Determine the [x, y] coordinate at the center of the cell enclosing the given text.  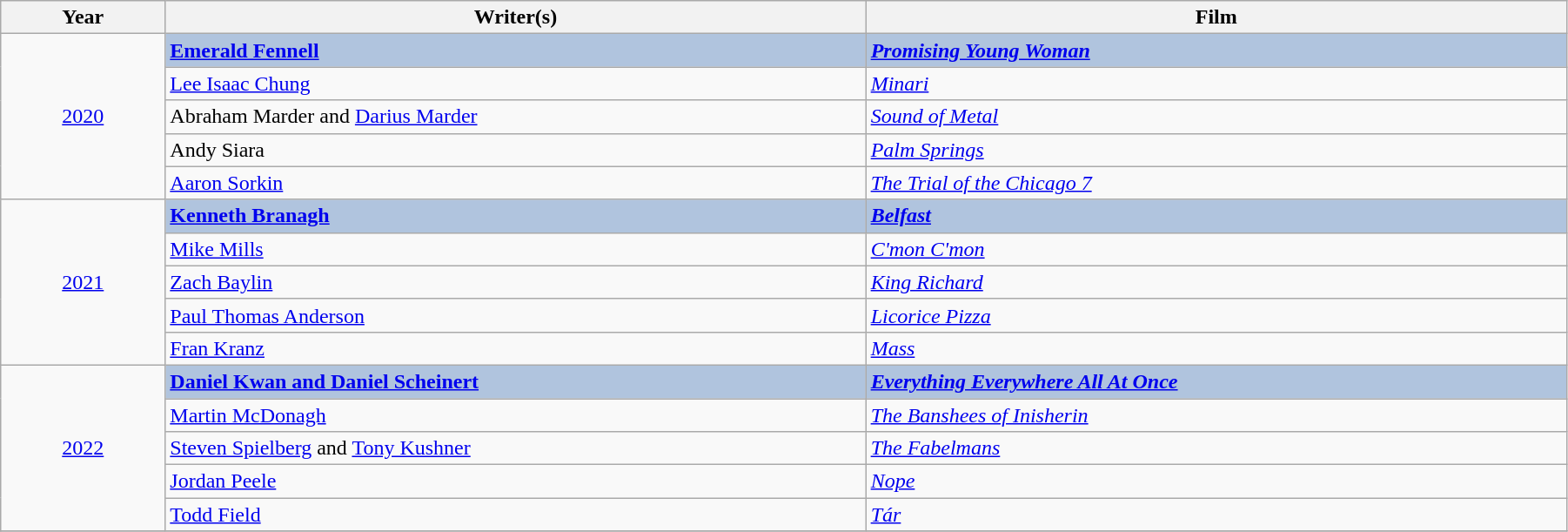
Emerald Fennell [515, 51]
Licorice Pizza [1216, 315]
Promising Young Woman [1216, 51]
Aaron Sorkin [515, 183]
Paul Thomas Anderson [515, 315]
2021 [84, 282]
The Trial of the Chicago 7 [1216, 183]
Lee Isaac Chung [515, 84]
Fran Kranz [515, 348]
Zach Baylin [515, 282]
C'mon C'mon [1216, 249]
The Fabelmans [1216, 448]
Sound of Metal [1216, 117]
Nope [1216, 481]
Belfast [1216, 216]
Steven Spielberg and Tony Kushner [515, 448]
Mike Mills [515, 249]
The Banshees of Inisherin [1216, 415]
Minari [1216, 84]
Year [84, 17]
Writer(s) [515, 17]
King Richard [1216, 282]
Abraham Marder and Darius Marder [515, 117]
Palm Springs [1216, 150]
2020 [84, 117]
Film [1216, 17]
Todd Field [515, 515]
Mass [1216, 348]
Jordan Peele [515, 481]
Kenneth Branagh [515, 216]
Daniel Kwan and Daniel Scheinert [515, 381]
Martin McDonagh [515, 415]
Andy Siara [515, 150]
Everything Everywhere All At Once [1216, 381]
Tár [1216, 515]
2022 [84, 448]
